Identify which cell holds the provided text, then report its [X, Y] central coordinate. 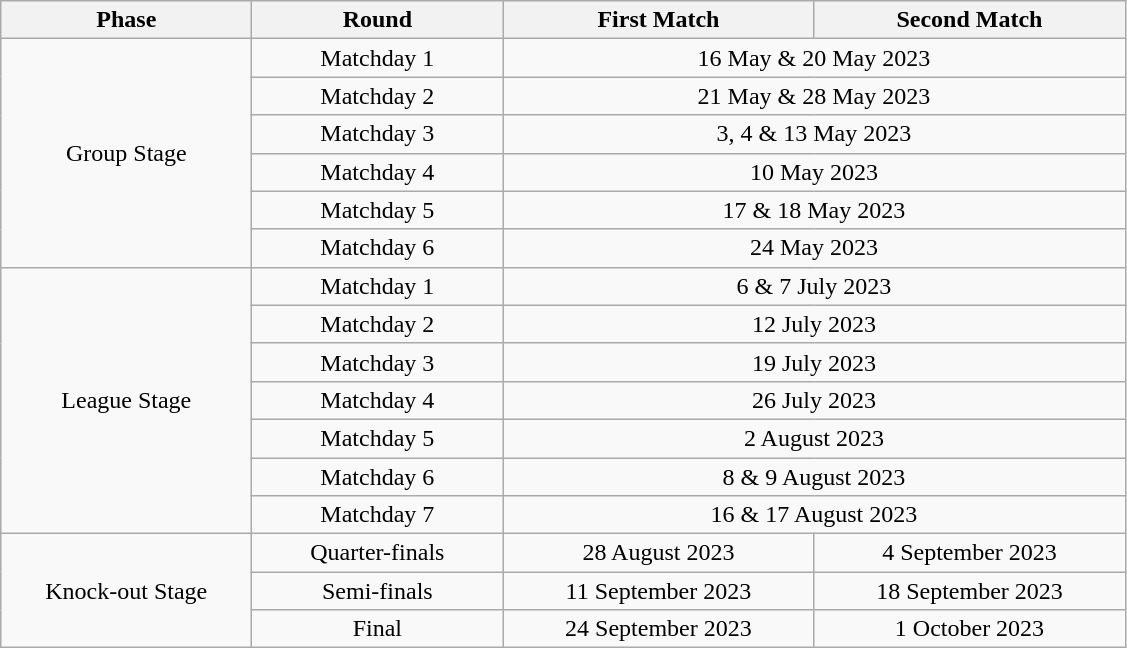
Knock-out Stage [126, 591]
26 July 2023 [814, 400]
21 May & 28 May 2023 [814, 96]
1 October 2023 [970, 629]
12 July 2023 [814, 324]
Quarter-finals [378, 553]
2 August 2023 [814, 438]
11 September 2023 [658, 591]
Round [378, 20]
6 & 7 July 2023 [814, 286]
4 September 2023 [970, 553]
24 May 2023 [814, 248]
Phase [126, 20]
8 & 9 August 2023 [814, 477]
18 September 2023 [970, 591]
Second Match [970, 20]
19 July 2023 [814, 362]
16 May & 20 May 2023 [814, 58]
Semi-finals [378, 591]
3, 4 & 13 May 2023 [814, 134]
Matchday 7 [378, 515]
Final [378, 629]
28 August 2023 [658, 553]
16 & 17 August 2023 [814, 515]
24 September 2023 [658, 629]
League Stage [126, 400]
First Match [658, 20]
10 May 2023 [814, 172]
Group Stage [126, 153]
17 & 18 May 2023 [814, 210]
